Scan for the cell matching the given text and deliver its (X, Y) coordinate at center. 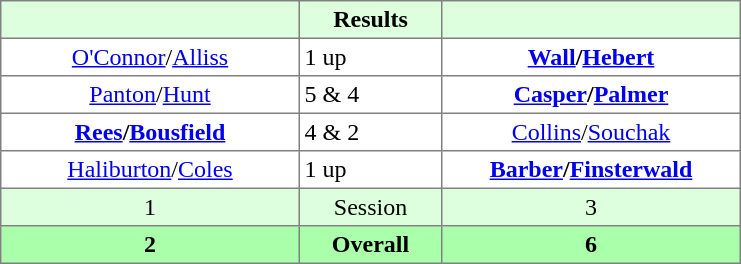
Wall/Hebert (591, 57)
5 & 4 (370, 95)
Panton/Hunt (150, 95)
Casper/Palmer (591, 95)
Barber/Finsterwald (591, 170)
4 & 2 (370, 132)
2 (150, 245)
1 (150, 207)
Collins/Souchak (591, 132)
6 (591, 245)
3 (591, 207)
Session (370, 207)
Overall (370, 245)
Results (370, 20)
Rees/Bousfield (150, 132)
Haliburton/Coles (150, 170)
O'Connor/Alliss (150, 57)
